Find where the given text appears and provide that cell's center as [X, Y] coordinate. 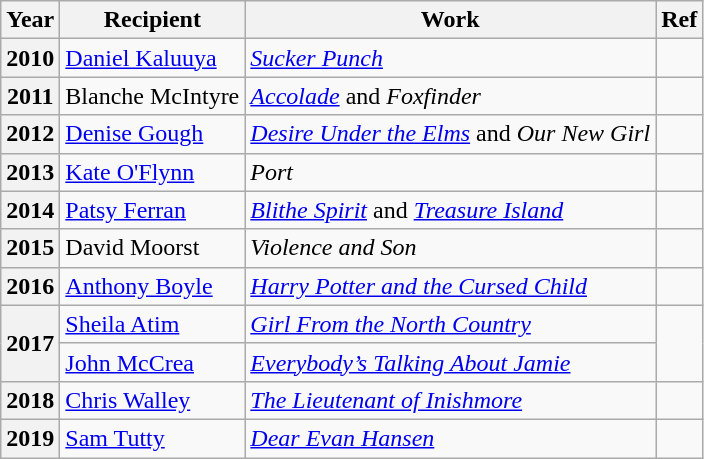
Sheila Atim [152, 324]
Desire Under the Elms and Our New Girl [450, 134]
Blanche McIntyre [152, 96]
Sam Tutty [152, 438]
Recipient [152, 20]
2010 [30, 58]
Chris Walley [152, 400]
Girl From the North Country [450, 324]
2016 [30, 286]
2019 [30, 438]
Everybody’s Talking About Jamie [450, 362]
David Moorst [152, 248]
Daniel Kaluuya [152, 58]
2017 [30, 343]
Ref [680, 20]
2011 [30, 96]
2015 [30, 248]
Denise Gough [152, 134]
Patsy Ferran [152, 210]
Violence and Son [450, 248]
The Lieutenant of Inishmore [450, 400]
Anthony Boyle [152, 286]
Dear Evan Hansen [450, 438]
Year [30, 20]
Sucker Punch [450, 58]
Kate O'Flynn [152, 172]
Work [450, 20]
Blithe Spirit and Treasure Island [450, 210]
John McCrea [152, 362]
2012 [30, 134]
2013 [30, 172]
Port [450, 172]
Harry Potter and the Cursed Child [450, 286]
2018 [30, 400]
Accolade and Foxfinder [450, 96]
2014 [30, 210]
